Capture the cell that displays the provided text and extract its [X, Y] central coordinate. 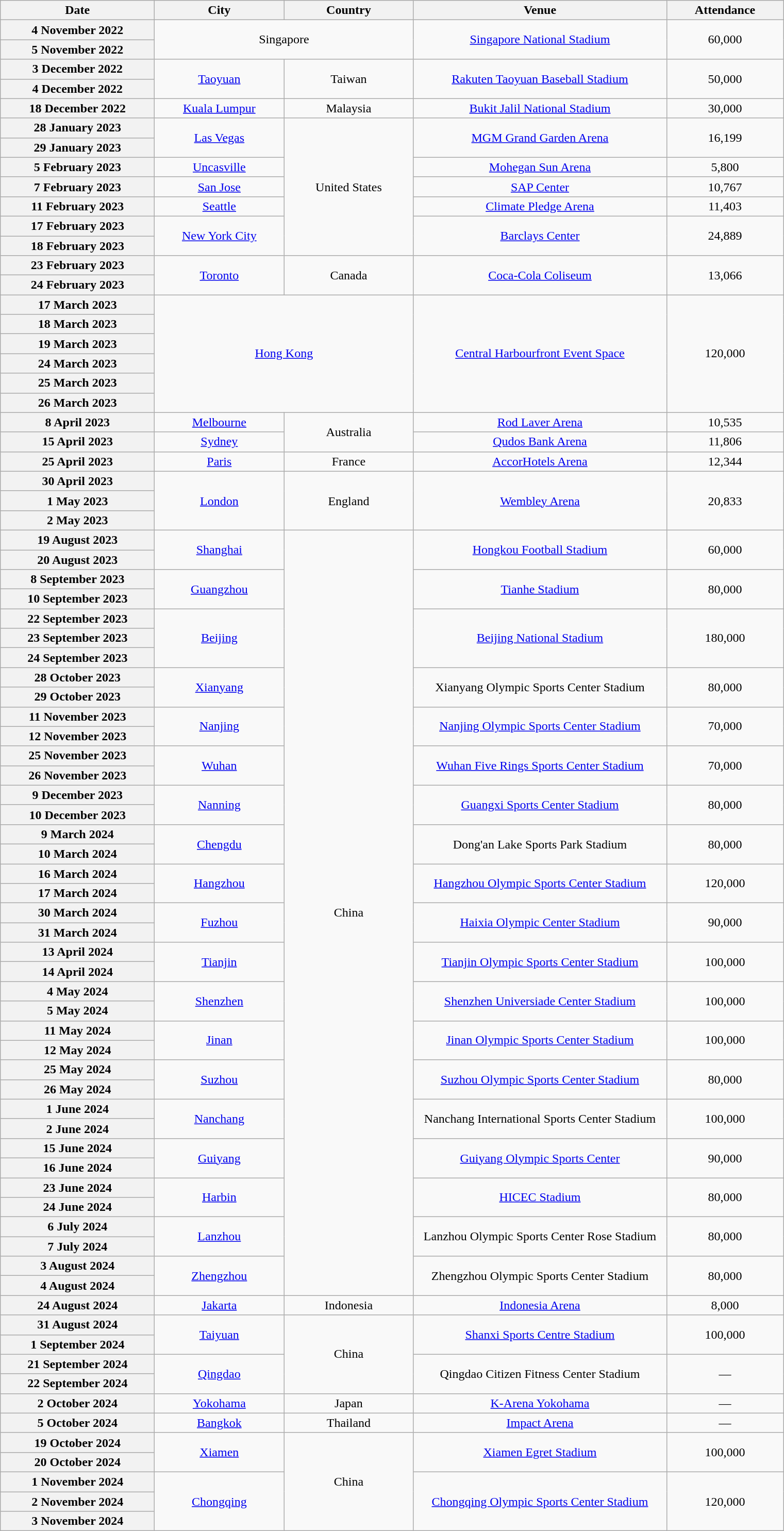
Impact Arena [540, 1423]
London [220, 501]
Chongqing Olympic Sports Center Stadium [540, 1501]
18 December 2022 [77, 108]
Nanjing Olympic Sports Center Stadium [540, 726]
Uncasville [220, 167]
30 March 2024 [77, 913]
Barclays Center [540, 236]
Zhengzhou Olympic Sports Center Stadium [540, 1276]
25 April 2023 [77, 461]
Seattle [220, 206]
United States [348, 187]
Wembley Arena [540, 501]
19 October 2024 [77, 1442]
14 April 2024 [77, 972]
5 October 2024 [77, 1423]
Wuhan [220, 765]
Country [348, 10]
8,000 [725, 1305]
5,800 [725, 167]
25 March 2023 [77, 383]
Indonesia [348, 1305]
Chongqing [220, 1501]
23 September 2023 [77, 638]
5 February 2023 [77, 167]
Fuzhou [220, 923]
24 March 2023 [77, 363]
17 March 2024 [77, 893]
11,806 [725, 442]
Lanzhou [220, 1237]
8 September 2023 [77, 579]
11 February 2023 [77, 206]
16 June 2024 [77, 1168]
Nanjing [220, 726]
22 September 2023 [77, 619]
8 April 2023 [77, 422]
30 April 2023 [77, 481]
24 September 2023 [77, 658]
Guiyang Olympic Sports Center [540, 1158]
Canada [348, 275]
2 November 2024 [77, 1502]
26 November 2023 [77, 775]
12 November 2023 [77, 736]
Mohegan Sun Arena [540, 167]
Harbin [220, 1197]
28 October 2023 [77, 677]
Tianjin [220, 962]
Thailand [348, 1423]
5 May 2024 [77, 1011]
20,833 [725, 501]
Wuhan Five Rings Sports Center Stadium [540, 765]
SAP Center [540, 187]
4 November 2022 [77, 30]
6 July 2024 [77, 1227]
Bangkok [220, 1423]
Qingdao Citizen Fitness Center Stadium [540, 1374]
4 May 2024 [77, 991]
Australia [348, 432]
Japan [348, 1403]
Xianyang [220, 687]
HICEC Stadium [540, 1197]
2 May 2023 [77, 520]
50,000 [725, 79]
11 November 2023 [77, 717]
Central Harbourfront Event Space [540, 354]
Date [77, 10]
New York City [220, 236]
25 May 2024 [77, 1070]
15 June 2024 [77, 1148]
Haixia Olympic Center Stadium [540, 923]
Malaysia [348, 108]
Taoyuan [220, 79]
MGM Grand Garden Arena [540, 138]
Shanghai [220, 550]
Suzhou Olympic Sports Center Stadium [540, 1079]
10,535 [725, 422]
2 June 2024 [77, 1128]
10,767 [725, 187]
Hong Kong [284, 354]
France [348, 461]
Lanzhou Olympic Sports Center Rose Stadium [540, 1237]
18 March 2023 [77, 324]
1 May 2023 [77, 501]
Toronto [220, 275]
Kuala Lumpur [220, 108]
San Jose [220, 187]
Beijing [220, 638]
1 September 2024 [77, 1344]
3 November 2024 [77, 1521]
1 November 2024 [77, 1482]
13,066 [725, 275]
10 December 2023 [77, 814]
Tianhe Stadium [540, 589]
Beijing National Stadium [540, 638]
Climate Pledge Arena [540, 206]
28 January 2023 [77, 128]
26 May 2024 [77, 1089]
23 June 2024 [77, 1187]
City [220, 10]
12,344 [725, 461]
17 March 2023 [77, 305]
Xianyang Olympic Sports Center Stadium [540, 687]
3 August 2024 [77, 1266]
15 April 2023 [77, 442]
180,000 [725, 638]
K-Arena Yokohama [540, 1403]
11 May 2024 [77, 1030]
AccorHotels Arena [540, 461]
Singapore [284, 40]
10 March 2024 [77, 854]
Nanchang International Sports Center Stadium [540, 1119]
Suzhou [220, 1079]
26 March 2023 [77, 403]
Taiwan [348, 79]
Shenzhen Universiade Center Stadium [540, 1001]
13 April 2024 [77, 952]
Zhengzhou [220, 1276]
4 December 2022 [77, 89]
18 February 2023 [77, 246]
England [348, 501]
Hangzhou Olympic Sports Center Stadium [540, 884]
17 February 2023 [77, 226]
Shanxi Sports Centre Stadium [540, 1335]
9 March 2024 [77, 834]
Melbourne [220, 422]
20 October 2024 [77, 1462]
19 March 2023 [77, 344]
4 August 2024 [77, 1286]
30,000 [725, 108]
24 June 2024 [77, 1207]
Bukit Jalil National Stadium [540, 108]
10 September 2023 [77, 599]
16 March 2024 [77, 874]
Jakarta [220, 1305]
Nanning [220, 805]
Sydney [220, 442]
3 December 2022 [77, 69]
Singapore National Stadium [540, 40]
Indonesia Arena [540, 1305]
Shenzhen [220, 1001]
11,403 [725, 206]
Yokohama [220, 1403]
Rod Laver Arena [540, 422]
31 August 2024 [77, 1325]
16,199 [725, 138]
19 August 2023 [77, 540]
2 October 2024 [77, 1403]
Guiyang [220, 1158]
Attendance [725, 10]
24 August 2024 [77, 1305]
22 September 2024 [77, 1384]
25 November 2023 [77, 756]
Hongkou Football Stadium [540, 550]
Qudos Bank Arena [540, 442]
24,889 [725, 236]
Tianjin Olympic Sports Center Stadium [540, 962]
Qingdao [220, 1374]
21 September 2024 [77, 1364]
24 February 2023 [77, 285]
29 January 2023 [77, 147]
7 February 2023 [77, 187]
20 August 2023 [77, 559]
23 February 2023 [77, 265]
Las Vegas [220, 138]
Chengdu [220, 844]
Xiamen [220, 1452]
Guangzhou [220, 589]
Taiyuan [220, 1335]
Hangzhou [220, 884]
5 November 2022 [77, 49]
Coca-Cola Coliseum [540, 275]
31 March 2024 [77, 933]
Dong'an Lake Sports Park Stadium [540, 844]
Venue [540, 10]
29 October 2023 [77, 697]
Jinan Olympic Sports Center Stadium [540, 1040]
Paris [220, 461]
1 June 2024 [77, 1109]
Guangxi Sports Center Stadium [540, 805]
7 July 2024 [77, 1246]
9 December 2023 [77, 795]
Nanchang [220, 1119]
Jinan [220, 1040]
Rakuten Taoyuan Baseball Stadium [540, 79]
Xiamen Egret Stadium [540, 1452]
12 May 2024 [77, 1050]
